Provide the [X, Y] coordinate of the cell's center where the given text is located.  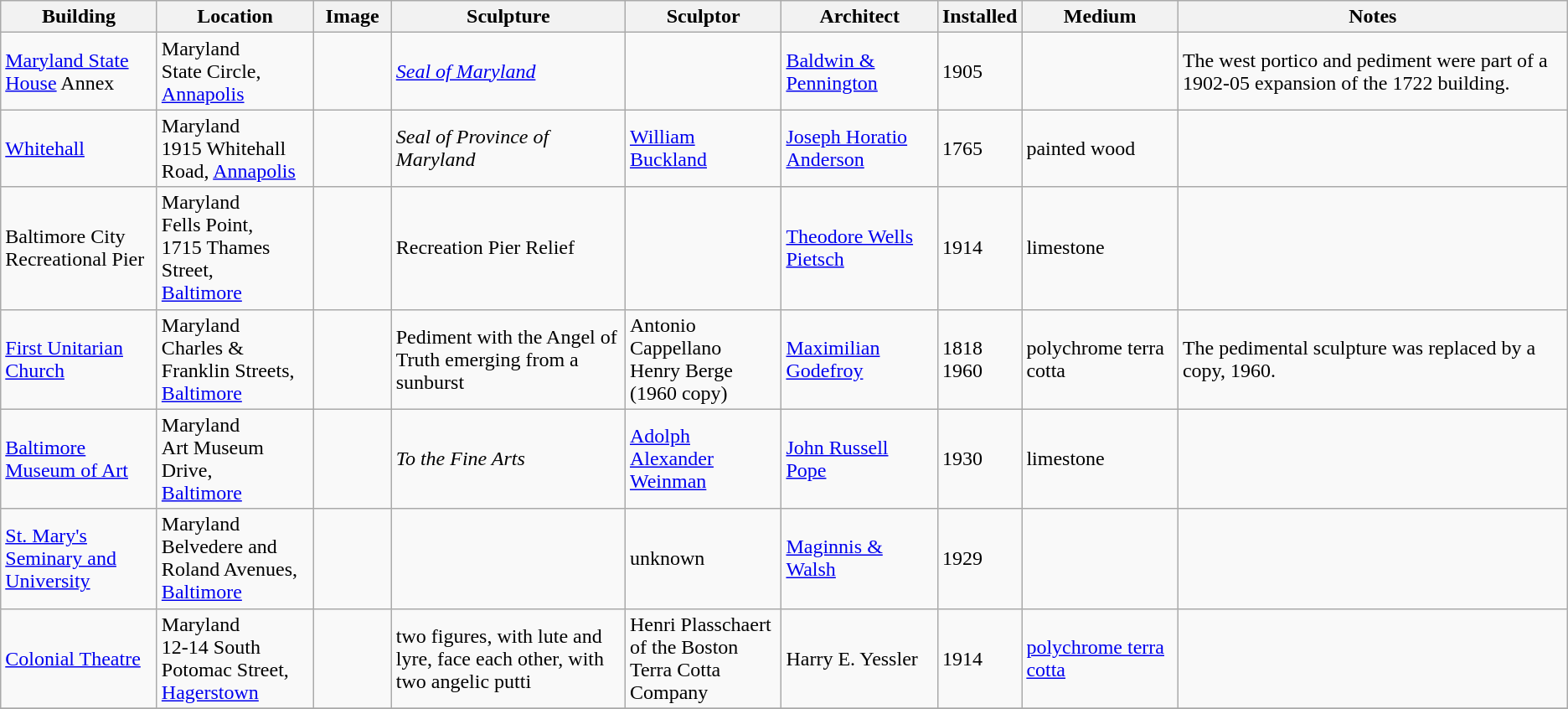
1930 [979, 459]
Maginnis & Walsh [859, 558]
Installed [979, 17]
Location [235, 17]
Harry E. Yessler [859, 659]
1929 [979, 558]
John Russell Pope [859, 459]
Maryland12-14 South Potomac Street,Hagerstown [235, 659]
18181960 [979, 359]
Baltimore City Recreational Pier [79, 248]
To the Fine Arts [508, 459]
MarylandArt Museum Drive,Baltimore [235, 459]
MarylandCharles & Franklin Streets,Baltimore [235, 359]
1765 [979, 148]
Notes [1372, 17]
Sculptor [703, 17]
William Buckland [703, 148]
Architect [859, 17]
painted wood [1101, 148]
MarylandFells Point,1715 Thames Street,Baltimore [235, 248]
The west portico and pediment were part of a 1902-05 expansion of the 1722 building. [1372, 71]
Seal of Maryland [508, 71]
St. Mary's Seminary and University [79, 558]
Adolph Alexander Weinman [703, 459]
The pedimental sculpture was replaced by a copy, 1960. [1372, 359]
First Unitarian Church [79, 359]
Image [352, 17]
Maryland State House Annex [79, 71]
Colonial Theatre [79, 659]
1905 [979, 71]
Joseph Horatio Anderson [859, 148]
Henri Plasschaert of the Boston Terra Cotta Company [703, 659]
Building [79, 17]
Medium [1101, 17]
two figures, with lute and lyre, face each other, with two angelic putti [508, 659]
Seal of Province of Maryland [508, 148]
Sculpture [508, 17]
MarylandBelvedere and Roland Avenues,Baltimore [235, 558]
Pediment with the Angel of Truth emerging from a sunburst [508, 359]
Recreation Pier Relief [508, 248]
Theodore Wells Pietsch [859, 248]
unknown [703, 558]
Whitehall [79, 148]
Maximilian Godefroy [859, 359]
Baldwin & Pennington [859, 71]
Maryland1915 Whitehall Road, Annapolis [235, 148]
MarylandState Circle,Annapolis [235, 71]
Antonio CappellanoHenry Berge (1960 copy) [703, 359]
Baltimore Museum of Art [79, 459]
